Detect which cell encompasses the target text, then output its [x, y] center coordinate. 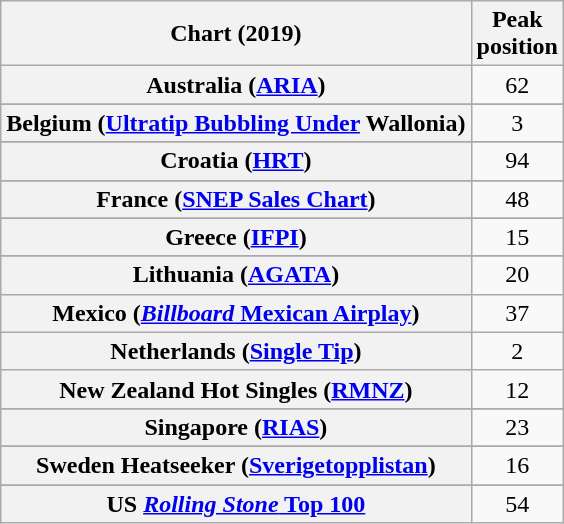
France (SNEP Sales Chart) [236, 199]
2 [517, 351]
37 [517, 313]
Greece (IFPI) [236, 237]
Netherlands (Single Tip) [236, 351]
Belgium (Ultratip Bubbling Under Wallonia) [236, 123]
3 [517, 123]
62 [517, 85]
Chart (2019) [236, 34]
US Rolling Stone Top 100 [236, 503]
20 [517, 275]
Singapore (RIAS) [236, 427]
Peakposition [517, 34]
Croatia (HRT) [236, 161]
48 [517, 199]
Australia (ARIA) [236, 85]
15 [517, 237]
Sweden Heatseeker (Sverigetopplistan) [236, 465]
Mexico (Billboard Mexican Airplay) [236, 313]
Lithuania (AGATA) [236, 275]
12 [517, 389]
23 [517, 427]
16 [517, 465]
54 [517, 503]
New Zealand Hot Singles (RMNZ) [236, 389]
94 [517, 161]
